Extract the (x, y) coordinate from the center of the cell holding the provided text.  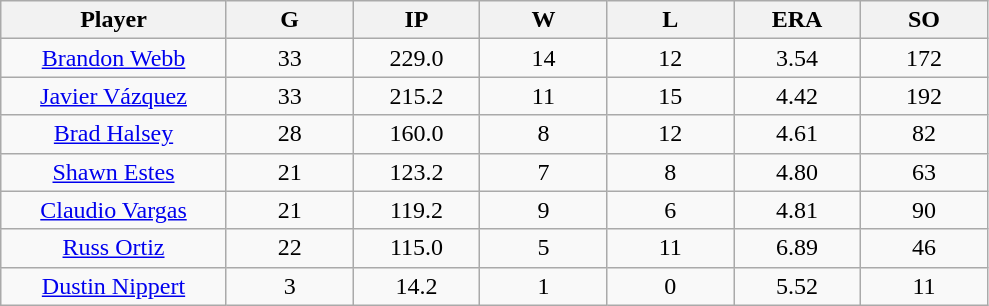
4.42 (798, 96)
6.89 (798, 248)
14.2 (416, 286)
1 (544, 286)
0 (670, 286)
6 (670, 210)
82 (924, 134)
4.80 (798, 172)
63 (924, 172)
90 (924, 210)
Shawn Estes (114, 172)
115.0 (416, 248)
Brandon Webb (114, 58)
4.81 (798, 210)
4.61 (798, 134)
7 (544, 172)
9 (544, 210)
123.2 (416, 172)
46 (924, 248)
W (544, 20)
3.54 (798, 58)
160.0 (416, 134)
15 (670, 96)
192 (924, 96)
ERA (798, 20)
22 (290, 248)
14 (544, 58)
Player (114, 20)
Claudio Vargas (114, 210)
Brad Halsey (114, 134)
5 (544, 248)
SO (924, 20)
3 (290, 286)
172 (924, 58)
L (670, 20)
G (290, 20)
Javier Vázquez (114, 96)
215.2 (416, 96)
119.2 (416, 210)
Russ Ortiz (114, 248)
28 (290, 134)
5.52 (798, 286)
IP (416, 20)
Dustin Nippert (114, 286)
229.0 (416, 58)
